Determine the [x, y] coordinate at the center of the cell enclosing the given text.  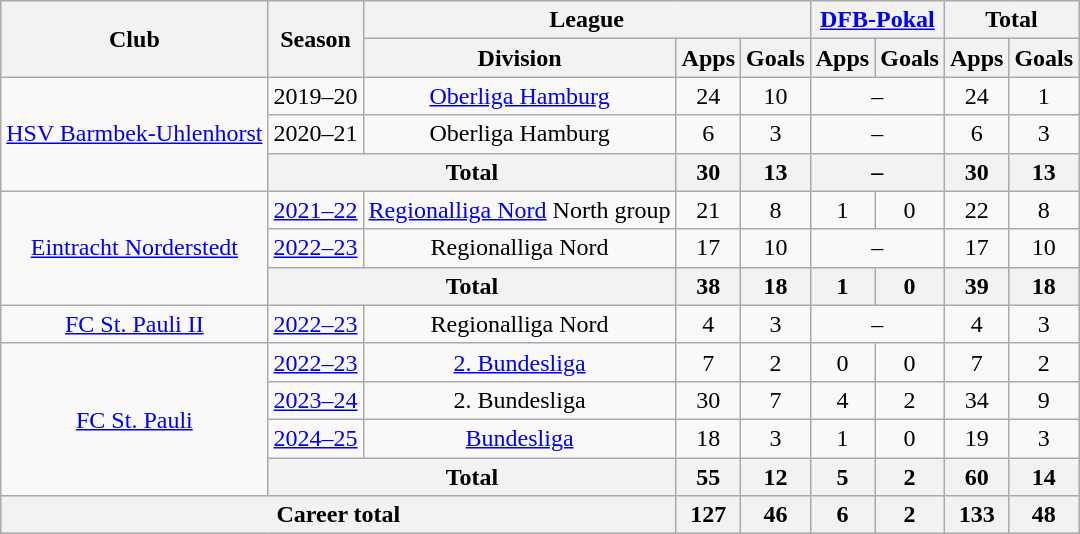
21 [708, 210]
60 [976, 477]
Career total [338, 515]
38 [708, 286]
2023–24 [316, 400]
127 [708, 515]
46 [776, 515]
2024–25 [316, 438]
2020–21 [316, 134]
DFB-Pokal [877, 20]
HSV Barmbek-Uhlenhorst [134, 134]
5 [842, 477]
14 [1044, 477]
12 [776, 477]
2021–22 [316, 210]
39 [976, 286]
FC St. Pauli [134, 419]
22 [976, 210]
Eintracht Norderstedt [134, 248]
Club [134, 39]
133 [976, 515]
Season [316, 39]
9 [1044, 400]
Division [520, 58]
34 [976, 400]
19 [976, 438]
55 [708, 477]
48 [1044, 515]
2019–20 [316, 96]
Regionalliga Nord North group [520, 210]
FC St. Pauli II [134, 324]
Bundesliga [520, 438]
League [586, 20]
